Output the (X, Y) coordinate of the center of the cell containing the given text.  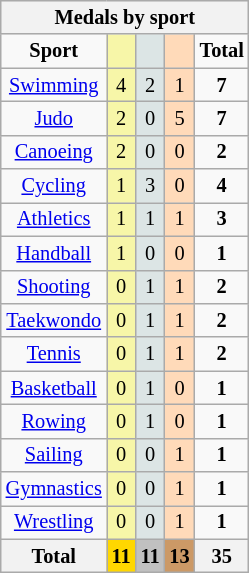
13 (180, 556)
Shooting (54, 287)
Taekwondo (54, 320)
Handball (54, 253)
Rowing (54, 421)
Tennis (54, 354)
Basketball (54, 388)
Athletics (54, 219)
Swimming (54, 85)
Cycling (54, 186)
Sport (54, 51)
Wrestling (54, 522)
35 (222, 556)
5 (180, 118)
Sailing (54, 455)
Medals by sport (125, 17)
Canoeing (54, 152)
Judo (54, 118)
Gymnastics (54, 489)
